Capture the cell that displays the provided text and extract its (x, y) central coordinate. 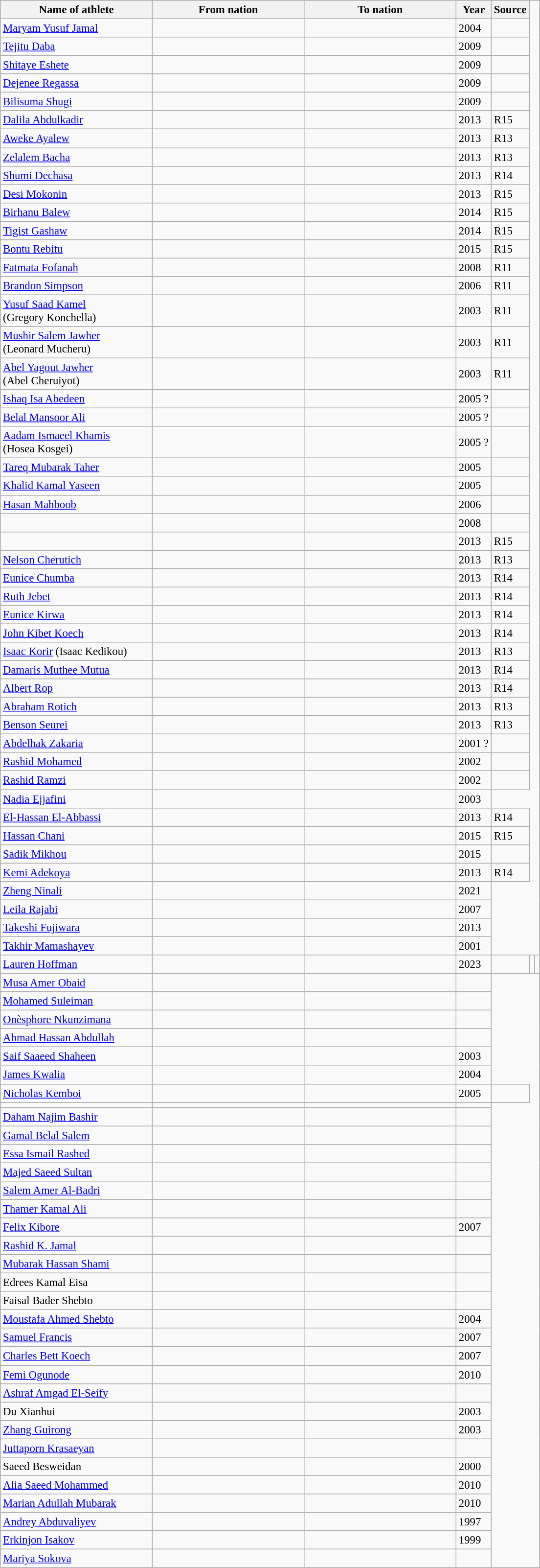
Rashid K. Jamal (76, 1246)
Shumi Dechasa (76, 175)
El-Hassan El-Abbassi (76, 817)
Sadik Mikhou (76, 854)
2021 (474, 891)
Takhir Mamashayev (76, 946)
Abraham Rotich (76, 707)
Nelson Cherutich (76, 560)
Femi Ogunode (76, 1375)
Faisal Bader Shebto (76, 1301)
Hassan Chani (76, 836)
Marian Adullah Mubarak (76, 1503)
Dejenee Regassa (76, 83)
Musa Amer Obaid (76, 983)
1997 (474, 1521)
John Kibet Koech (76, 633)
Zelalem Bacha (76, 157)
Onèsphore Nkunzimana (76, 1020)
Tigist Gashaw (76, 231)
Majed Saeed Sultan (76, 1172)
Yusuf Saad Kamel(Gregory Konchella) (76, 310)
Tareq Mubarak Taher (76, 468)
Ahmad Hassan Abdullah (76, 1038)
Mubarak Hassan Shami (76, 1264)
Rashid Mohamed (76, 762)
Bontu Rebitu (76, 249)
Mushir Salem Jawher(Leonard Mucheru) (76, 343)
2023 (474, 964)
Eunice Chumba (76, 578)
Essa Ismail Rashed (76, 1154)
Thamer Kamal Ali (76, 1209)
Benson Seurei (76, 725)
Ashraf Amgad El-Seify (76, 1393)
Erkinjon Isakov (76, 1540)
Kemi Adekoya (76, 872)
From nation (228, 10)
Alia Saeed Mohammed (76, 1485)
Abel Yagout Jawher(Abel Cheruiyot) (76, 374)
Nicholas Kemboi (76, 1093)
Name of athlete (76, 10)
Dalila Abdulkadir (76, 120)
Saif Saaeed Shaheen (76, 1056)
Felix Kibore (76, 1227)
Tejitu Daba (76, 47)
Source (511, 10)
Brandon Simpson (76, 286)
2001 (474, 946)
Andrey Abduvaliyev (76, 1521)
Year (474, 10)
James Kwalia (76, 1075)
To nation (381, 10)
Aadam Ismaeel Khamis(Hosea Kosgei) (76, 443)
Gamal Belal Salem (76, 1135)
Isaac Korir (Isaac Kedikou) (76, 652)
2000 (474, 1467)
Damaris Muthee Mutua (76, 670)
Rashid Ramzi (76, 780)
Birhanu Balew (76, 212)
Zheng Ninali (76, 891)
Moustafa Ahmed Shebto (76, 1319)
Albert Rop (76, 688)
Leila Rajabi (76, 909)
Khalid Kamal Yaseen (76, 486)
Bilisuma Shugi (76, 102)
Belal Mansoor Ali (76, 418)
Ruth Jebet (76, 596)
Aweke Ayalew (76, 139)
Abdelhak Zakaria (76, 744)
Mariya Sokova (76, 1559)
Zhang Guirong (76, 1429)
Maryam Yusuf Jamal (76, 28)
Hasan Mahboob (76, 504)
Ishaq Isa Abedeen (76, 399)
Salem Amer Al-Badri (76, 1191)
Eunice Kirwa (76, 615)
Samuel Francis (76, 1338)
Daham Najim Bashir (76, 1117)
2001 ? (474, 744)
Takeshi Fujiwara (76, 928)
Shitaye Eshete (76, 65)
Juttaporn Krasaeyan (76, 1448)
Du Xianhui (76, 1411)
Fatmata Fofanah (76, 267)
Charles Bett Koech (76, 1356)
Lauren Hoffman (76, 964)
Mohamed Suleiman (76, 1001)
Nadia Ejjafini (76, 799)
Saeed Besweidan (76, 1467)
Edrees Kamal Eisa (76, 1283)
1999 (474, 1540)
Desi Mokonin (76, 194)
